Scan for the cell matching the given text and deliver its (X, Y) coordinate at center. 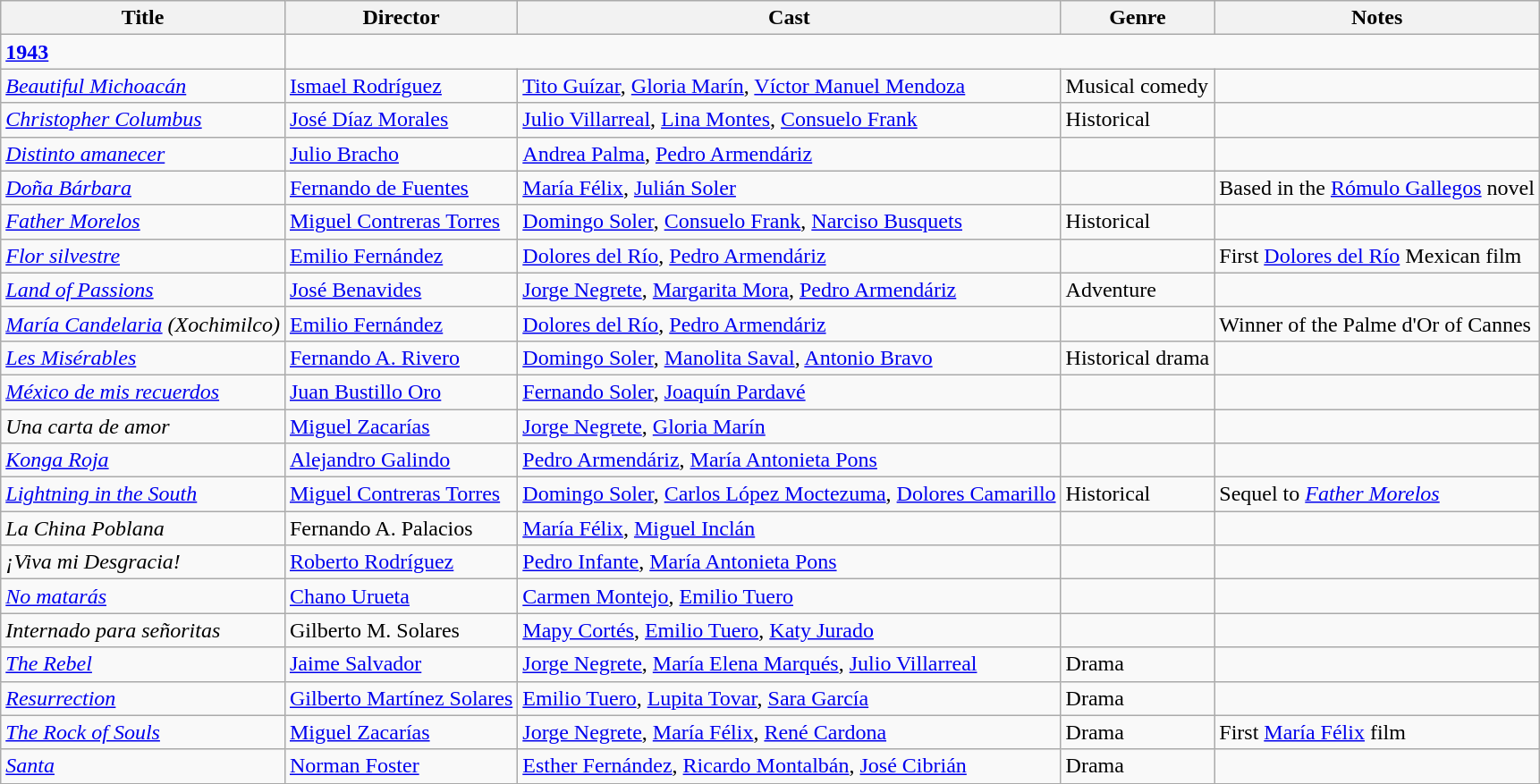
Tito Guízar, Gloria Marín, Víctor Manuel Mendoza (789, 86)
Father Morelos (143, 222)
Norman Foster (401, 766)
Fernando A. Rivero (401, 358)
Fernando de Fuentes (401, 188)
Jorge Negrete, María Elena Marqués, Julio Villarreal (789, 664)
María Félix, Miguel Inclán (789, 528)
Mapy Cortés, Emilio Tuero, Katy Jurado (789, 630)
Winner of the Palme d'Or of Cannes (1377, 324)
Chano Urueta (401, 596)
La China Poblana (143, 528)
The Rock of Souls (143, 732)
México de mis recuerdos (143, 392)
Esther Fernández, Ricardo Montalbán, José Cibrián (789, 766)
¡Viva mi Desgracia! (143, 562)
The Rebel (143, 664)
Cast (789, 18)
Domingo Soler, Carlos López Moctezuma, Dolores Camarillo (789, 494)
First Dolores del Río Mexican film (1377, 256)
Jaime Salvador (401, 664)
Musical comedy (1138, 86)
Gilberto Martínez Solares (401, 698)
Doña Bárbara (143, 188)
Internado para señoritas (143, 630)
Fernando A. Palacios (401, 528)
Roberto Rodríguez (401, 562)
María Félix, Julián Soler (789, 188)
Pedro Infante, María Antonieta Pons (789, 562)
Christopher Columbus (143, 120)
Director (401, 18)
Distinto amanecer (143, 154)
Resurrection (143, 698)
Pedro Armendáriz, María Antonieta Pons (789, 460)
Ismael Rodríguez (401, 86)
Lightning in the South (143, 494)
Sequel to Father Morelos (1377, 494)
Juan Bustillo Oro (401, 392)
Fernando Soler, Joaquín Pardavé (789, 392)
Gilberto M. Solares (401, 630)
José Benavides (401, 290)
Julio Villarreal, Lina Montes, Consuelo Frank (789, 120)
Emilio Tuero, Lupita Tovar, Sara García (789, 698)
Les Misérables (143, 358)
Jorge Negrete, Gloria Marín (789, 426)
Based in the Rómulo Gallegos novel (1377, 188)
Santa (143, 766)
Historical drama (1138, 358)
Alejandro Galindo (401, 460)
Land of Passions (143, 290)
Una carta de amor (143, 426)
Konga Roja (143, 460)
1943 (143, 52)
Domingo Soler, Manolita Saval, Antonio Bravo (789, 358)
Notes (1377, 18)
Jorge Negrete, María Félix, René Cardona (789, 732)
José Díaz Morales (401, 120)
Flor silvestre (143, 256)
Beautiful Michoacán (143, 86)
Adventure (1138, 290)
First María Félix film (1377, 732)
No matarás (143, 596)
Andrea Palma, Pedro Armendáriz (789, 154)
Jorge Negrete, Margarita Mora, Pedro Armendáriz (789, 290)
Carmen Montejo, Emilio Tuero (789, 596)
Title (143, 18)
Genre (1138, 18)
María Candelaria (Xochimilco) (143, 324)
Domingo Soler, Consuelo Frank, Narciso Busquets (789, 222)
Julio Bracho (401, 154)
